Extract the (X, Y) coordinate from the center of the cell holding the provided text.  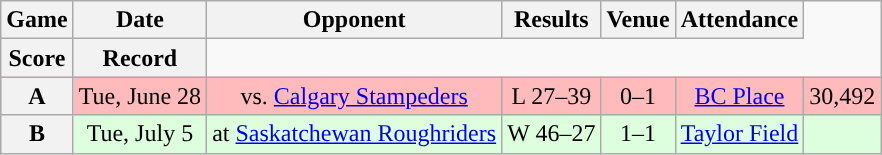
Score (37, 58)
Attendance (740, 20)
at Saskatchewan Roughriders (354, 134)
Opponent (354, 20)
Record (140, 58)
0–1 (638, 96)
Date (140, 20)
30,492 (842, 96)
1–1 (638, 134)
A (37, 96)
Results (552, 20)
Venue (638, 20)
Tue, June 28 (140, 96)
vs. Calgary Stampeders (354, 96)
Tue, July 5 (140, 134)
Game (37, 20)
BC Place (740, 96)
B (37, 134)
W 46–27 (552, 134)
L 27–39 (552, 96)
Taylor Field (740, 134)
